Provide the (X, Y) coordinate of the cell's center where the given text is located.  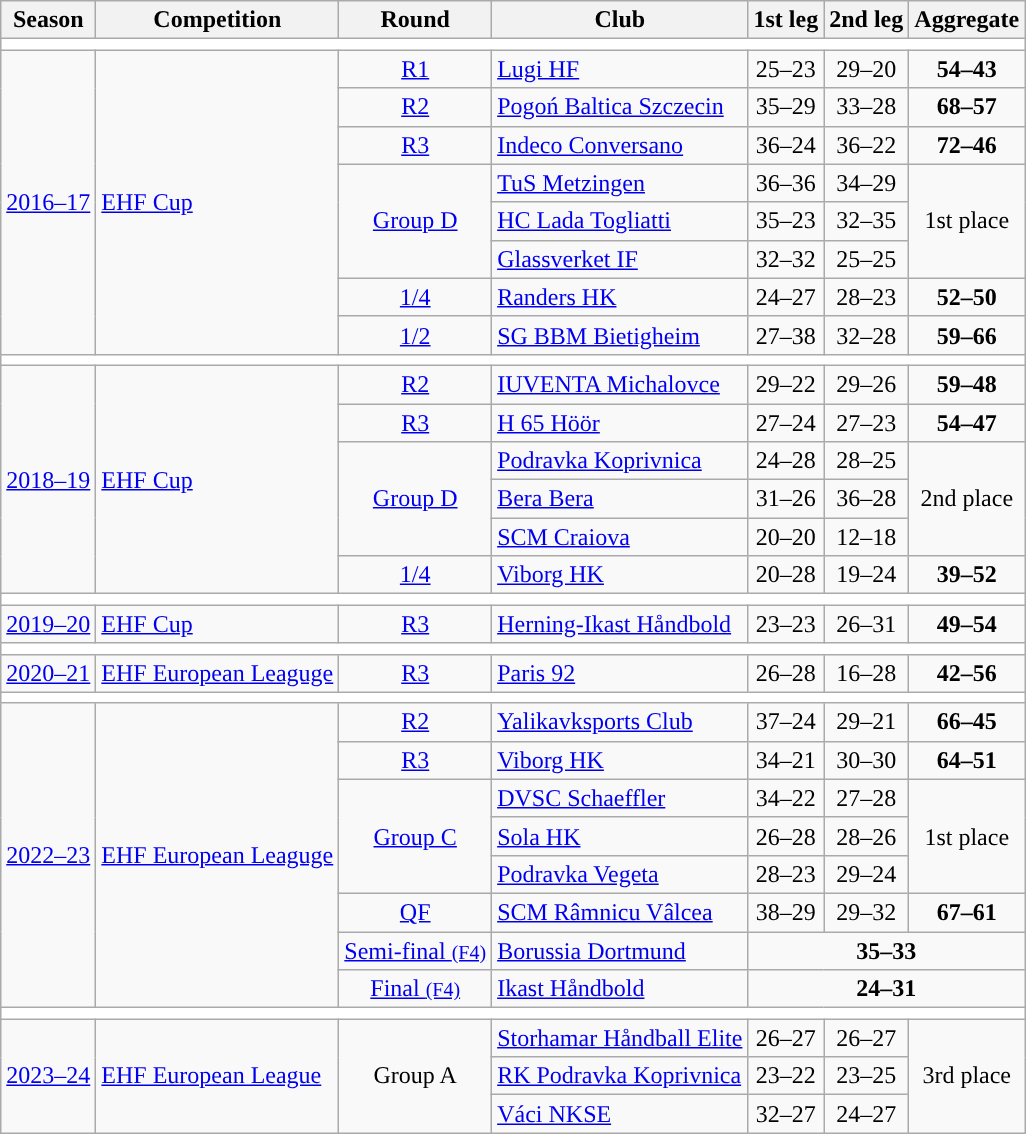
23–23 (786, 624)
Yalikavksports Club (620, 722)
32–27 (786, 1114)
29–22 (786, 384)
EHF European League (218, 1076)
68–57 (967, 107)
12–18 (866, 537)
Pogoń Baltica Szczecin (620, 107)
25–25 (866, 259)
Group C (416, 836)
Ikast Håndbold (620, 989)
HC Lada Togliatti (620, 221)
19–24 (866, 575)
Bera Bera (620, 499)
2019–20 (48, 624)
35–29 (786, 107)
Club (620, 20)
32–32 (786, 259)
2016–17 (48, 202)
2020–21 (48, 673)
2nd leg (866, 20)
Váci NKSE (620, 1114)
24–28 (786, 461)
34–29 (866, 183)
34–22 (786, 798)
36–22 (866, 145)
Aggregate (967, 20)
Storhamar Håndball Elite (620, 1038)
Indeco Conversano (620, 145)
35–23 (786, 221)
27–23 (866, 423)
23–25 (866, 1076)
SCM Craiova (620, 537)
30–30 (866, 760)
16–28 (866, 673)
DVSC Schaeffler (620, 798)
33–28 (866, 107)
36–28 (866, 499)
36–24 (786, 145)
RK Podravka Koprivnica (620, 1076)
3rd place (967, 1076)
TuS Metzingen (620, 183)
Paris 92 (620, 673)
Glassverket IF (620, 259)
31–26 (786, 499)
39–52 (967, 575)
29–24 (866, 874)
32–28 (866, 335)
Semi-final (F4) (416, 951)
59–66 (967, 335)
Sola HK (620, 836)
2022–23 (48, 855)
Randers HK (620, 297)
49–54 (967, 624)
SCM Râmnicu Vâlcea (620, 912)
Group A (416, 1076)
20–20 (786, 537)
25–23 (786, 69)
Podravka Koprivnica (620, 461)
26–31 (866, 624)
59–48 (967, 384)
Season (48, 20)
QF (416, 912)
24–31 (886, 989)
29–26 (866, 384)
20–28 (786, 575)
1/2 (416, 335)
36–36 (786, 183)
Podravka Vegeta (620, 874)
27–24 (786, 423)
Round (416, 20)
29–21 (866, 722)
38–29 (786, 912)
Lugi HF (620, 69)
29–20 (866, 69)
SG BBM Bietigheim (620, 335)
72–46 (967, 145)
2018–19 (48, 479)
52–50 (967, 297)
54–47 (967, 423)
2nd place (967, 499)
Herning-Ikast Håndbold (620, 624)
Borussia Dortmund (620, 951)
2023–24 (48, 1076)
32–35 (866, 221)
27–28 (866, 798)
Final (F4) (416, 989)
R1 (416, 69)
Competition (218, 20)
28–25 (866, 461)
54–43 (967, 69)
29–32 (866, 912)
64–51 (967, 760)
35–33 (886, 951)
67–61 (967, 912)
1st leg (786, 20)
42–56 (967, 673)
37–24 (786, 722)
27–38 (786, 335)
34–21 (786, 760)
H 65 Höör (620, 423)
66–45 (967, 722)
IUVENTA Michalovce (620, 384)
23–22 (786, 1076)
28–26 (866, 836)
